Capture the cell that displays the provided text and extract its (X, Y) central coordinate. 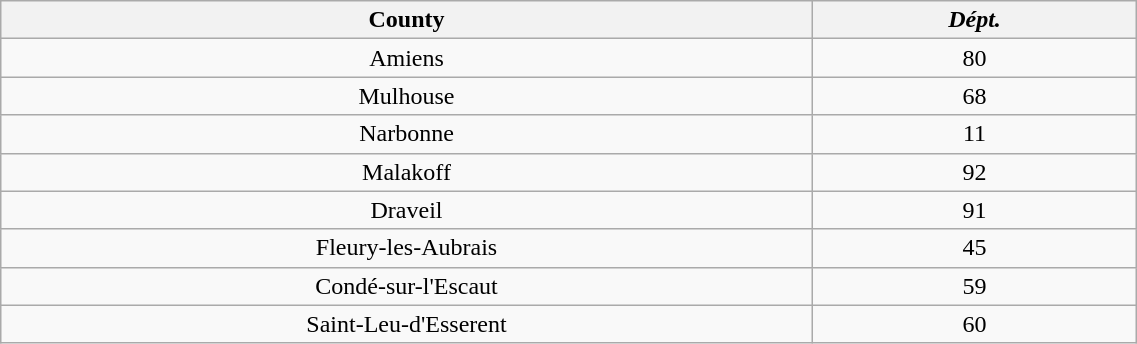
Narbonne (406, 134)
Mulhouse (406, 96)
92 (974, 172)
Fleury-les-Aubrais (406, 248)
59 (974, 286)
Saint-Leu-d'Esserent (406, 324)
Draveil (406, 210)
Malakoff (406, 172)
11 (974, 134)
91 (974, 210)
80 (974, 58)
Condé-sur-l'Escaut (406, 286)
Amiens (406, 58)
60 (974, 324)
Dépt. (974, 20)
County (406, 20)
45 (974, 248)
68 (974, 96)
